For the text-containing cell, return its midpoint in (X, Y) coordinate format. 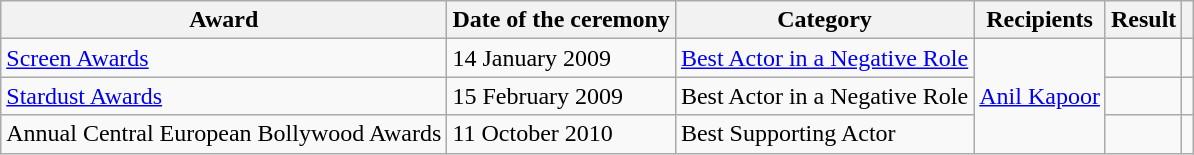
Annual Central European Bollywood Awards (224, 134)
Date of the ceremony (562, 20)
11 October 2010 (562, 134)
Stardust Awards (224, 96)
Screen Awards (224, 58)
Anil Kapoor (1040, 96)
Result (1143, 20)
Category (824, 20)
Recipients (1040, 20)
Award (224, 20)
15 February 2009 (562, 96)
14 January 2009 (562, 58)
Best Supporting Actor (824, 134)
